Return (X, Y) of the center of cell containing provided text 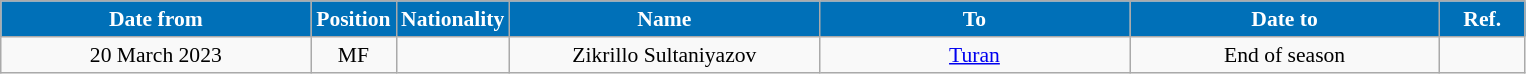
Date to (1285, 19)
End of season (1285, 55)
Nationality (452, 19)
To (974, 19)
MF (354, 55)
Turan (974, 55)
Ref. (1482, 19)
Name (664, 19)
Position (354, 19)
Zikrillo Sultaniyazov (664, 55)
Date from (156, 19)
20 March 2023 (156, 55)
